Return the [X, Y] coordinate for the center point of the cell that contains the specified text.  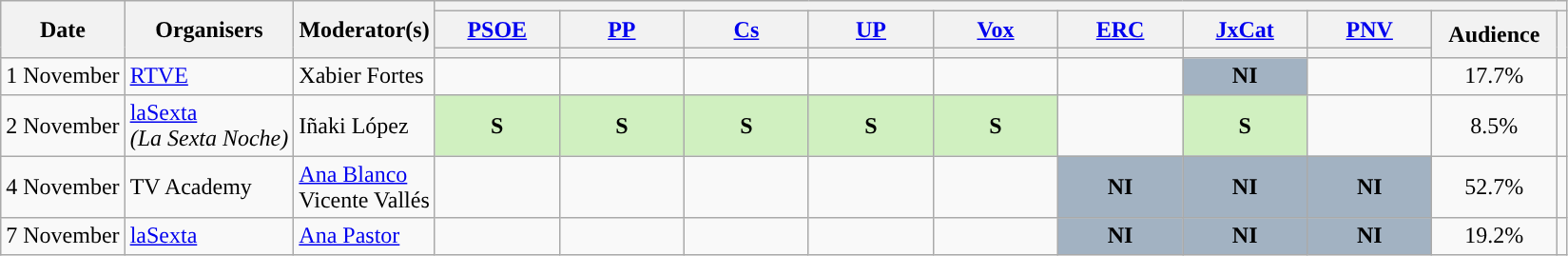
Cs [745, 30]
Organisers [209, 30]
PSOE [496, 30]
Date [63, 30]
Moderator(s) [364, 30]
8.5% [1495, 126]
UP [871, 30]
Ana BlancoVicente Vallés [364, 187]
PP [622, 30]
4 November [63, 187]
Xabier Fortes [364, 76]
19.2% [1495, 236]
PNV [1369, 30]
Audience [1495, 34]
Iñaki López [364, 126]
17.7% [1495, 76]
JxCat [1246, 30]
Vox [997, 30]
52.7% [1495, 187]
Ana Pastor [364, 236]
ERC [1120, 30]
1 November [63, 76]
7 November [63, 236]
RTVE [209, 76]
laSexta(La Sexta Noche) [209, 126]
TV Academy [209, 187]
laSexta [209, 236]
2 November [63, 126]
